From the cell containing the given text, extract its center point as (X, Y) coordinate. 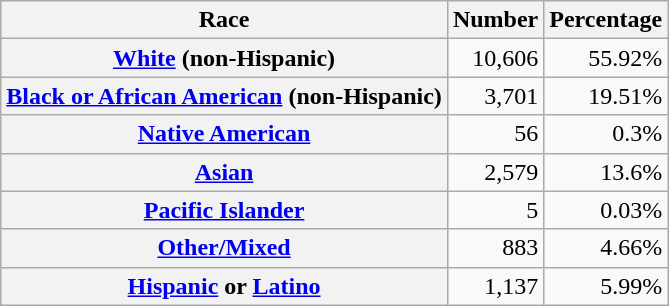
5.99% (606, 286)
5 (495, 210)
Other/Mixed (224, 248)
55.92% (606, 58)
0.3% (606, 134)
0.03% (606, 210)
Asian (224, 172)
2,579 (495, 172)
13.6% (606, 172)
19.51% (606, 96)
Black or African American (non-Hispanic) (224, 96)
Pacific Islander (224, 210)
Race (224, 20)
Number (495, 20)
1,137 (495, 286)
10,606 (495, 58)
883 (495, 248)
White (non-Hispanic) (224, 58)
Native American (224, 134)
Percentage (606, 20)
4.66% (606, 248)
56 (495, 134)
Hispanic or Latino (224, 286)
3,701 (495, 96)
